Determine the (X, Y) coordinate at the center of the cell enclosing the given text.  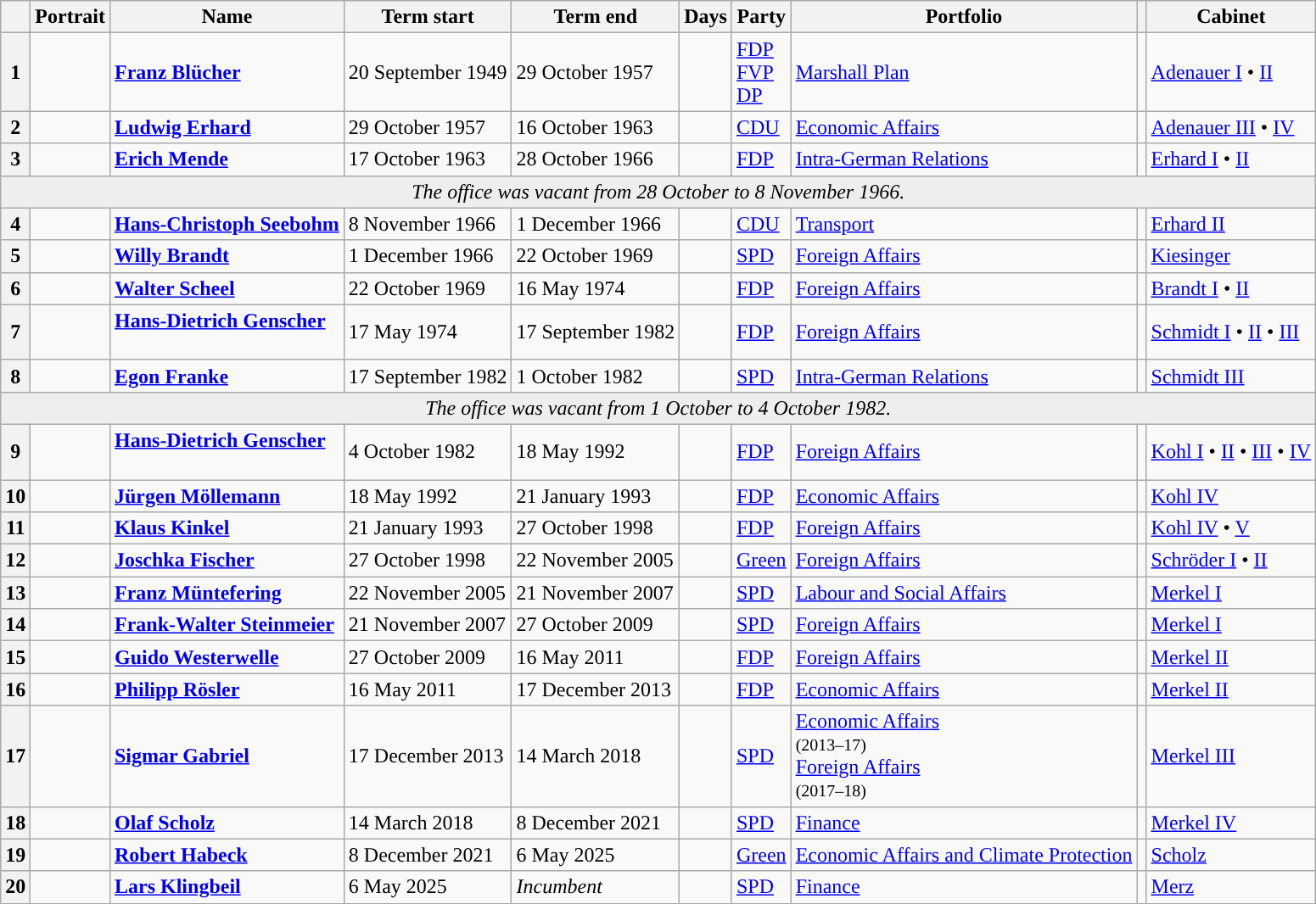
20 (15, 887)
Merz (1231, 887)
Franz Blücher (227, 72)
7 (15, 332)
Adenauer I • II (1231, 72)
28 October 1966 (596, 159)
16 May 1974 (596, 288)
19 (15, 855)
Kiesinger (1231, 256)
Labour and Social Affairs (964, 593)
Kohl I • II • III • IV (1231, 451)
4 October 1982 (428, 451)
The office was vacant from 1 October to 4 October 1982. (658, 408)
13 (15, 593)
Ludwig Erhard (227, 127)
Jürgen Möllemann (227, 496)
Sigmar Gabriel (227, 756)
8 (15, 376)
Name (227, 17)
4 (15, 224)
Willy Brandt (227, 256)
Schmidt I • II • III (1231, 332)
Economic Affairs and Climate Protection (964, 855)
Walter Scheel (227, 288)
Klaus Kinkel (227, 528)
Incumbent (596, 887)
17 (15, 756)
Kohl IV • V (1231, 528)
Franz Müntefering (227, 593)
Olaf Scholz (227, 823)
Days (706, 17)
Party (761, 17)
Egon Franke (227, 376)
12 (15, 561)
Term end (596, 17)
Hans-Christoph Seebohm (227, 224)
6 (15, 288)
3 (15, 159)
Term start (428, 17)
Scholz (1231, 855)
Brandt I • II (1231, 288)
Adenauer III • IV (1231, 127)
Transport (964, 224)
Schröder I • II (1231, 561)
The office was vacant from 28 October to 8 November 1966. (658, 192)
Robert Habeck (227, 855)
Philipp Rösler (227, 689)
FDP FVP DP (761, 72)
Portrait (70, 17)
Lars Klingbeil (227, 887)
Guido Westerwelle (227, 657)
5 (15, 256)
Frank-Walter Steinmeier (227, 625)
9 (15, 451)
Kohl IV (1231, 496)
14 (15, 625)
Economic Affairs(2013–17)Foreign Affairs(2017–18) (964, 756)
18 (15, 823)
Portfolio (964, 17)
16 (15, 689)
1 (15, 72)
Cabinet (1231, 17)
Erhard I • II (1231, 159)
16 October 1963 (596, 127)
2 (15, 127)
17 May 1974 (428, 332)
Merkel III (1231, 756)
Joschka Fischer (227, 561)
Erhard II (1231, 224)
Marshall Plan (964, 72)
15 (15, 657)
10 (15, 496)
Merkel IV (1231, 823)
8 November 1966 (428, 224)
Erich Mende (227, 159)
17 October 1963 (428, 159)
11 (15, 528)
Schmidt III (1231, 376)
1 October 1982 (596, 376)
20 September 1949 (428, 72)
